From the cell containing the given text, extract its center point as (X, Y) coordinate. 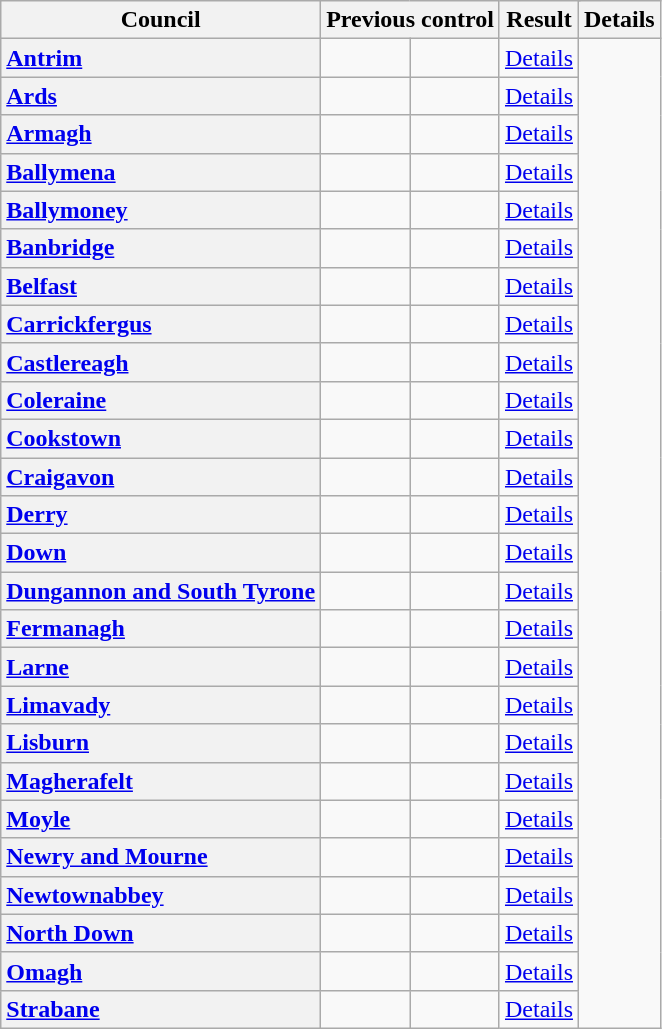
Ards (161, 96)
Lisburn (161, 743)
Cookstown (161, 438)
Newry and Mourne (161, 857)
Omagh (161, 971)
Belfast (161, 286)
Castlereagh (161, 362)
Previous control (410, 20)
Strabane (161, 1009)
North Down (161, 933)
Coleraine (161, 400)
Limavady (161, 705)
Magherafelt (161, 781)
Ballymoney (161, 210)
Ballymena (161, 172)
Dungannon and South Tyrone (161, 591)
Banbridge (161, 248)
Result (538, 20)
Armagh (161, 134)
Council (161, 20)
Fermanagh (161, 629)
Craigavon (161, 477)
Antrim (161, 58)
Derry (161, 515)
Moyle (161, 819)
Larne (161, 667)
Down (161, 553)
Carrickfergus (161, 324)
Newtownabbey (161, 895)
